Determine the (X, Y) coordinate at the center of the cell enclosing the given text.  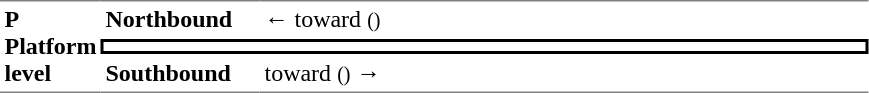
Southbound (180, 74)
toward () → (564, 74)
← toward () (564, 20)
PPlatform level (50, 46)
Northbound (180, 20)
